Capture the cell that displays the provided text and extract its (x, y) central coordinate. 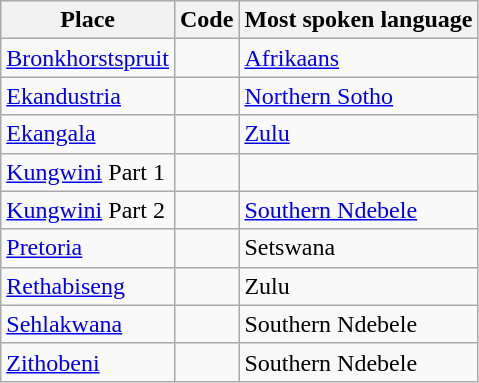
Ekandustria (88, 96)
Sehlakwana (88, 324)
Kungwini Part 1 (88, 172)
Place (88, 20)
Bronkhorstspruit (88, 58)
Rethabiseng (88, 286)
Code (206, 20)
Most spoken language (358, 20)
Pretoria (88, 248)
Zithobeni (88, 362)
Kungwini Part 2 (88, 210)
Ekangala (88, 134)
Setswana (358, 248)
Afrikaans (358, 58)
Northern Sotho (358, 96)
